Extract the [X, Y] coordinate from the center of the cell holding the provided text.  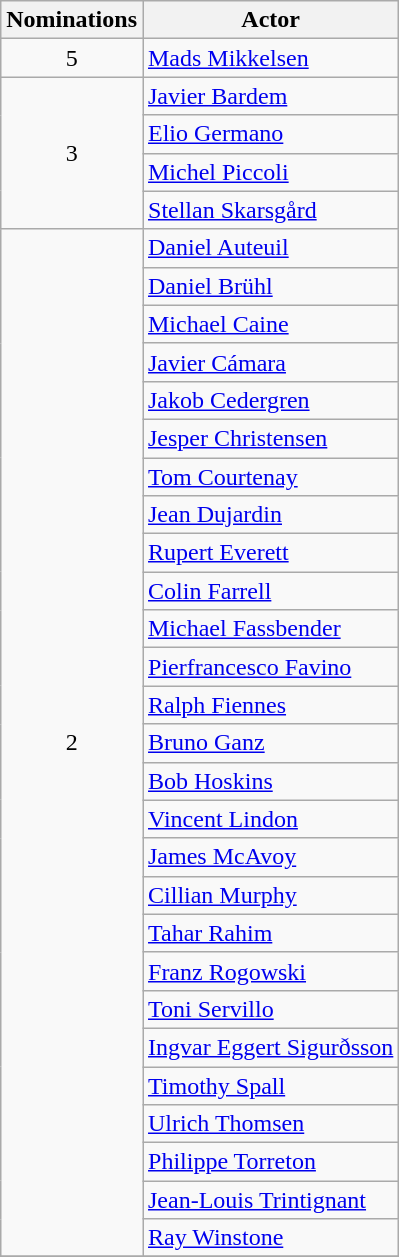
5 [72, 58]
Rupert Everett [270, 553]
Jean Dujardin [270, 515]
Bob Hoskins [270, 781]
Tahar Rahim [270, 933]
Mads Mikkelsen [270, 58]
2 [72, 743]
Colin Farrell [270, 591]
James McAvoy [270, 857]
Elio Germano [270, 134]
Ulrich Thomsen [270, 1124]
Ingvar Eggert Sigurðsson [270, 1047]
Javier Bardem [270, 96]
Timothy Spall [270, 1085]
Actor [270, 20]
Bruno Ganz [270, 743]
Jesper Christensen [270, 438]
Javier Cámara [270, 362]
Michael Fassbender [270, 629]
Franz Rogowski [270, 971]
Daniel Brühl [270, 286]
Philippe Torreton [270, 1162]
Ray Winstone [270, 1238]
Tom Courtenay [270, 477]
Jean-Louis Trintignant [270, 1200]
Stellan Skarsgård [270, 210]
Daniel Auteuil [270, 248]
Michel Piccoli [270, 172]
Cillian Murphy [270, 895]
Vincent Lindon [270, 819]
Toni Servillo [270, 1009]
Nominations [72, 20]
Ralph Fiennes [270, 705]
Pierfrancesco Favino [270, 667]
Jakob Cedergren [270, 400]
Michael Caine [270, 324]
3 [72, 153]
